Search for the cell housing the specified text and yield its (x, y) center coordinate. 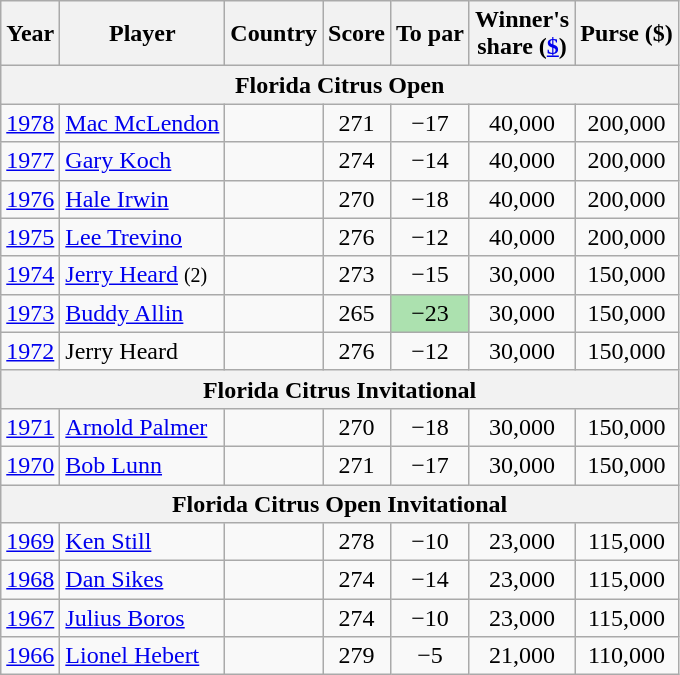
To par (430, 34)
1967 (30, 618)
1976 (30, 199)
Lionel Hebert (142, 656)
1969 (30, 542)
Country (274, 34)
−15 (430, 275)
Mac McLendon (142, 123)
110,000 (627, 656)
21,000 (522, 656)
Florida Citrus Invitational (340, 389)
−23 (430, 313)
Florida Citrus Open Invitational (340, 503)
1973 (30, 313)
1972 (30, 351)
Dan Sikes (142, 580)
Julius Boros (142, 618)
Buddy Allin (142, 313)
Arnold Palmer (142, 427)
1970 (30, 465)
−5 (430, 656)
265 (357, 313)
Jerry Heard (2) (142, 275)
Bob Lunn (142, 465)
273 (357, 275)
1968 (30, 580)
Gary Koch (142, 161)
279 (357, 656)
1974 (30, 275)
Lee Trevino (142, 237)
1966 (30, 656)
Jerry Heard (142, 351)
1971 (30, 427)
1975 (30, 237)
Year (30, 34)
Score (357, 34)
1978 (30, 123)
Purse ($) (627, 34)
1977 (30, 161)
Hale Irwin (142, 199)
Florida Citrus Open (340, 85)
278 (357, 542)
Ken Still (142, 542)
Player (142, 34)
Winner'sshare ($) (522, 34)
